Locate the cell with the specified text and output its (X, Y) center coordinate. 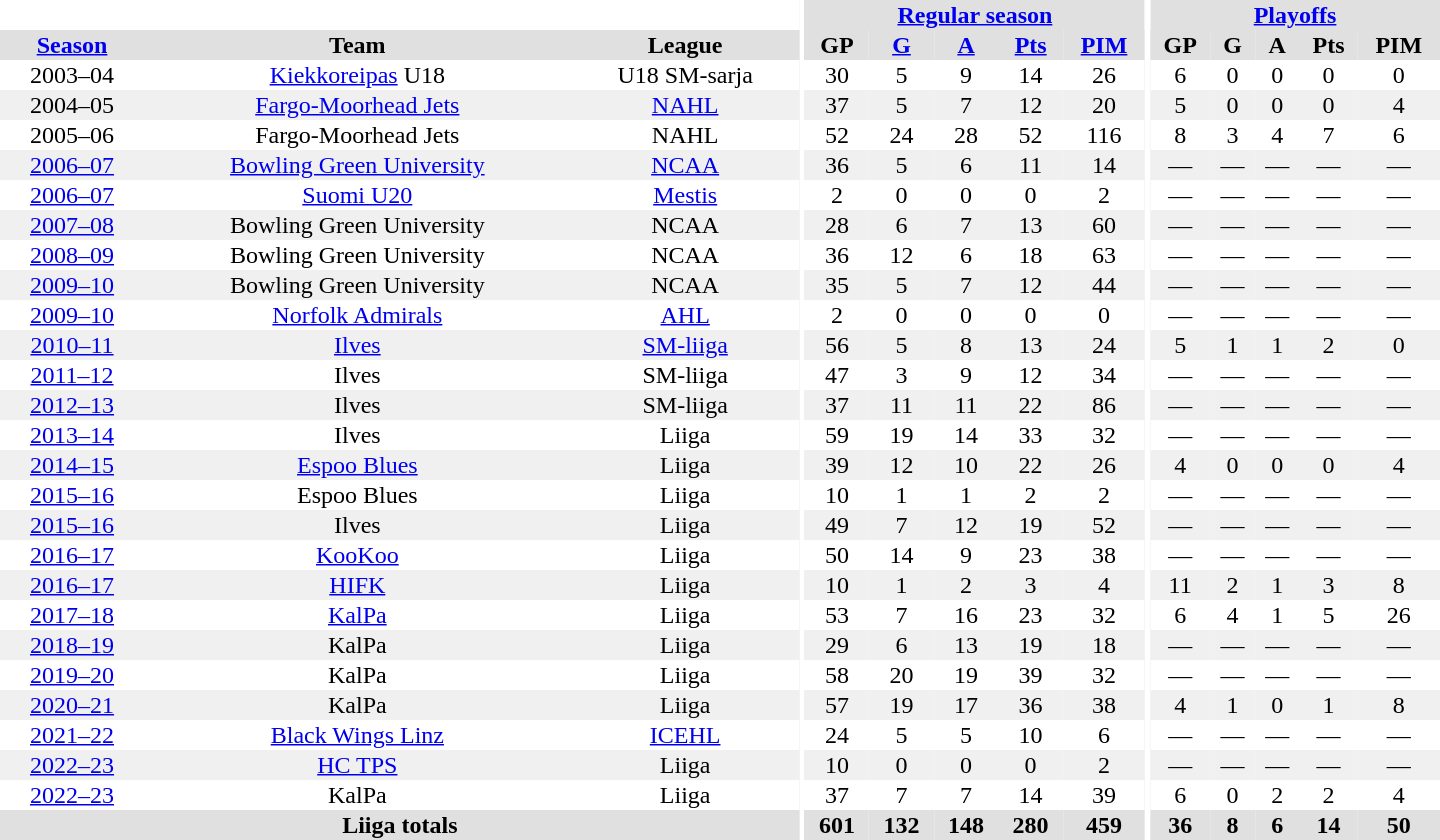
30 (838, 75)
2010–11 (72, 345)
34 (1104, 375)
601 (838, 825)
148 (966, 825)
459 (1104, 825)
2008–09 (72, 255)
280 (1030, 825)
60 (1104, 225)
86 (1104, 405)
16 (966, 615)
Kiekkoreipas U18 (358, 75)
Season (72, 45)
Regular season (975, 15)
Mestis (686, 195)
59 (838, 435)
AHL (686, 315)
ICEHL (686, 735)
2020–21 (72, 705)
116 (1104, 135)
35 (838, 285)
2013–14 (72, 435)
HC TPS (358, 765)
53 (838, 615)
44 (1104, 285)
2018–19 (72, 645)
2014–15 (72, 465)
2004–05 (72, 105)
2005–06 (72, 135)
KooKoo (358, 555)
U18 SM-sarja (686, 75)
2007–08 (72, 225)
Playoffs (1295, 15)
HIFK (358, 585)
League (686, 45)
Suomi U20 (358, 195)
2021–22 (72, 735)
Black Wings Linz (358, 735)
56 (838, 345)
Team (358, 45)
57 (838, 705)
2019–20 (72, 675)
58 (838, 675)
47 (838, 375)
33 (1030, 435)
2011–12 (72, 375)
Liiga totals (400, 825)
2017–18 (72, 615)
2003–04 (72, 75)
49 (838, 525)
63 (1104, 255)
132 (902, 825)
29 (838, 645)
2012–13 (72, 405)
17 (966, 705)
Norfolk Admirals (358, 315)
